Output the [x, y] coordinate of the center of the cell containing the given text.  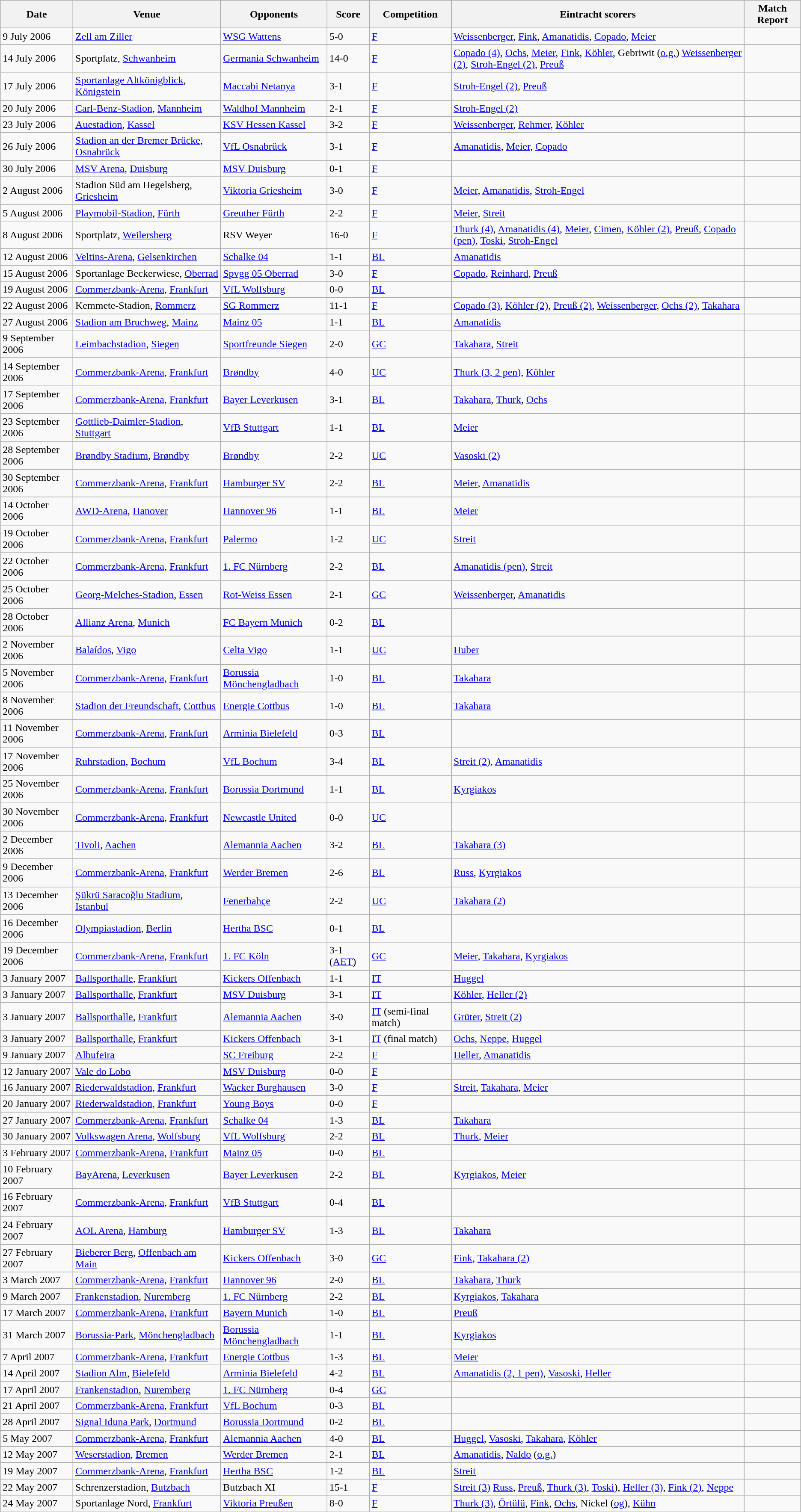
Amanatidis, Naldo (o.g.) [597, 1455]
2 November 2006 [37, 650]
Amanatidis, Meier, Copado [597, 146]
Takahara, Streit [597, 344]
14 April 2007 [37, 1373]
Kyrgiakos, Takahara [597, 1296]
15 August 2006 [37, 273]
Newcastle United [274, 817]
Takahara (2) [597, 901]
12 August 2006 [37, 257]
20 January 2007 [37, 1104]
28 April 2007 [37, 1422]
Wacker Burghausen [274, 1088]
Streit (2), Amanatidis [597, 761]
31 March 2007 [37, 1334]
Venue [147, 15]
27 August 2006 [37, 322]
30 January 2007 [37, 1136]
15-1 [348, 1487]
Greuther Fürth [274, 213]
3-1 (AET) [348, 956]
Sportfreunde Siegen [274, 344]
17 March 2007 [37, 1313]
22 May 2007 [37, 1487]
Huggel [597, 978]
Copado (3), Köhler (2), Preuß (2), Weissenberger, Ochs (2), Takahara [597, 306]
30 July 2006 [37, 169]
Amanatidis (2, 1 pen), Vasoski, Heller [597, 1373]
Date [37, 15]
Opponents [274, 15]
Spvgg 05 Oberrad [274, 273]
Heller, Amanatidis [597, 1055]
Stroh-Engel (2), Preuß [597, 86]
27 February 2007 [37, 1258]
Sportplatz, Weilersberg [147, 234]
Competition [410, 15]
1. FC Köln [274, 956]
Germania Schwanheim [274, 58]
16 February 2007 [37, 1203]
Kemmete-Stadion, Rommerz [147, 306]
22 August 2006 [37, 306]
Thurk (3), Örtülü, Fink, Ochs, Nickel (og), Kühn [597, 1503]
11-1 [348, 306]
8-0 [348, 1503]
Copado (4), Ochs, Meier, Fink, Köhler, Gebriwit (o.g.) Weissenberger (2), Stroh-Engel (2), Preuß [597, 58]
Match Report [773, 15]
12 May 2007 [37, 1455]
Ruhrstadion, Bochum [147, 761]
11 November 2006 [37, 734]
Vasoski (2) [597, 455]
Sportanlage Nord, Frankfurt [147, 1503]
19 October 2006 [37, 539]
Copado, Reinhard, Preuß [597, 273]
Weserstadion, Bremen [147, 1455]
Meier, Amanatidis [597, 483]
Takahara (3) [597, 845]
Bayern Munich [274, 1313]
26 July 2006 [37, 146]
8 November 2006 [37, 706]
27 January 2007 [37, 1120]
Veltins-Arena, Gelsenkirchen [147, 257]
IT (final match) [410, 1039]
Stroh-Engel (2) [597, 108]
23 September 2006 [37, 428]
Meier, Streit [597, 213]
Fink, Takahara (2) [597, 1258]
9 September 2006 [37, 344]
10 February 2007 [37, 1175]
Weissenberger, Rehmer, Köhler [597, 124]
Leimbachstadion, Siegen [147, 344]
Meier, Takahara, Kyrgiakos [597, 956]
3 March 2007 [37, 1280]
Signal Iduna Park, Dortmund [147, 1422]
Stadion der Freundschaft, Cottbus [147, 706]
Streit (3) Russ, Preuß, Thurk (3), Toski), Heller (3), Fink (2), Neppe [597, 1487]
Bieberer Berg, Offenbach am Main [147, 1258]
Huggel, Vasoski, Takahara, Köhler [597, 1438]
Thurk (4), Amanatidis (4), Meier, Cimen, Köhler (2), Preuß, Copado (pen), Toski, Stroh-Engel [597, 234]
Butzbach XI [274, 1487]
5 May 2007 [37, 1438]
Sportanlage Altkönigblick, Königstein [147, 86]
IT (semi-final match) [410, 1016]
17 September 2006 [37, 399]
Olympiastadion, Berlin [147, 928]
21 April 2007 [37, 1406]
Preuß [597, 1313]
9 December 2006 [37, 873]
Thurk (3, 2 pen), Köhler [597, 372]
9 March 2007 [37, 1296]
Georg-Melches-Stadion, Essen [147, 595]
KSV Hessen Kassel [274, 124]
5 August 2006 [37, 213]
22 October 2006 [37, 566]
Young Boys [274, 1104]
Thurk, Meier [597, 1136]
Borussia-Park, Mönchengladbach [147, 1334]
Volkswagen Arena, Wolfsburg [147, 1136]
17 November 2006 [37, 761]
3 February 2007 [37, 1153]
9 July 2006 [37, 36]
Fenerbahçe [274, 901]
14 September 2006 [37, 372]
Tivoli, Aachen [147, 845]
Rot-Weiss Essen [274, 595]
Stadion Süd am Hegelsberg, Griesheim [147, 191]
Meier, Amanatidis, Stroh-Engel [597, 191]
Auestadion, Kassel [147, 124]
SG Rommerz [274, 306]
Takahara, Thurk [597, 1280]
14-0 [348, 58]
AOL Arena, Hamburg [147, 1230]
16-0 [348, 234]
Köhler, Heller (2) [597, 994]
13 December 2006 [37, 901]
FC Bayern Munich [274, 622]
Eintracht scorers [597, 15]
Zell am Ziller [147, 36]
2-6 [348, 873]
Amanatidis (pen), Streit [597, 566]
Weissenberger, Fink, Amanatidis, Copado, Meier [597, 36]
Allianz Arena, Munich [147, 622]
Weissenberger, Amanatidis [597, 595]
Viktoria Preußen [274, 1503]
30 November 2006 [37, 817]
2 August 2006 [37, 191]
Viktoria Griesheim [274, 191]
Şükrü Saracoğlu Stadium, Istanbul [147, 901]
Brøndby Stadium, Brøndby [147, 455]
Waldhof Mannheim [274, 108]
20 July 2006 [37, 108]
WSG Wattens [274, 36]
Playmobil-Stadion, Fürth [147, 213]
19 May 2007 [37, 1471]
Russ, Kyrgiakos [597, 873]
Huber [597, 650]
Takahara, Thurk, Ochs [597, 399]
28 September 2006 [37, 455]
25 October 2006 [37, 595]
7 April 2007 [37, 1357]
19 December 2006 [37, 956]
AWD-Arena, Hanover [147, 511]
24 May 2007 [37, 1503]
24 February 2007 [37, 1230]
MSV Arena, Duisburg [147, 169]
17 April 2007 [37, 1390]
19 August 2006 [37, 290]
Stadion am Bruchweg, Mainz [147, 322]
5 November 2006 [37, 678]
4-2 [348, 1373]
14 October 2006 [37, 511]
BayArena, Leverkusen [147, 1175]
23 July 2006 [37, 124]
Stadion an der Bremer Brücke, Osnabrück [147, 146]
Schrenzerstadion, Butzbach [147, 1487]
3-4 [348, 761]
Score [348, 15]
30 September 2006 [37, 483]
Celta Vigo [274, 650]
Palermo [274, 539]
Vale do Lobo [147, 1071]
Stadion Alm, Bielefeld [147, 1373]
25 November 2006 [37, 790]
16 December 2006 [37, 928]
Albufeira [147, 1055]
Gottlieb-Daimler-Stadion, Stuttgart [147, 428]
Kyrgiakos, Meier [597, 1175]
Grüter, Streit (2) [597, 1016]
Carl-Benz-Stadion, Mannheim [147, 108]
5-0 [348, 36]
16 January 2007 [37, 1088]
SC Freiburg [274, 1055]
Maccabi Netanya [274, 86]
Sportplatz, Schwanheim [147, 58]
2 December 2006 [37, 845]
VfL Osnabrück [274, 146]
28 October 2006 [37, 622]
12 January 2007 [37, 1071]
8 August 2006 [37, 234]
Sportanlage Beckerwiese, Oberrad [147, 273]
Ochs, Neppe, Huggel [597, 1039]
RSV Weyer [274, 234]
14 July 2006 [37, 58]
17 July 2006 [37, 86]
Streit, Takahara, Meier [597, 1088]
9 January 2007 [37, 1055]
Balaídos, Vigo [147, 650]
